Search for the cell housing the specified text and yield its (X, Y) center coordinate. 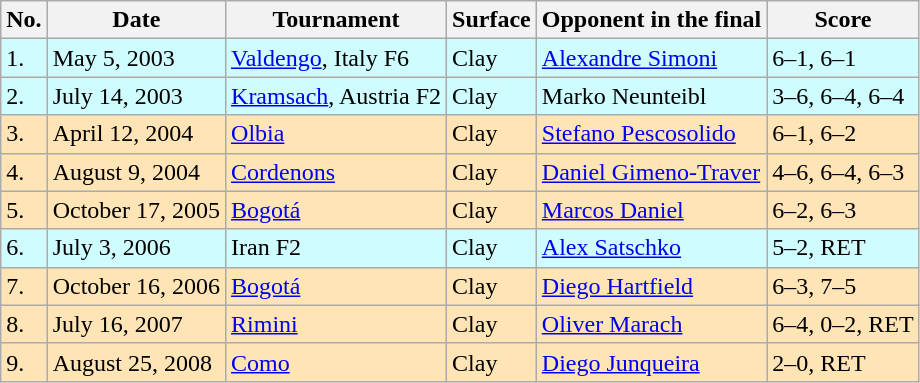
Olbia (336, 134)
6. (24, 248)
October 16, 2006 (136, 286)
Date (136, 20)
Marcos Daniel (651, 210)
Stefano Pescosolido (651, 134)
5. (24, 210)
6–1, 6–2 (843, 134)
Opponent in the final (651, 20)
4–6, 6–4, 6–3 (843, 172)
6–2, 6–3 (843, 210)
August 25, 2008 (136, 362)
2–0, RET (843, 362)
Iran F2 (336, 248)
Oliver Marach (651, 324)
July 16, 2007 (136, 324)
Surface (492, 20)
Rimini (336, 324)
Diego Hartfield (651, 286)
5–2, RET (843, 248)
July 3, 2006 (136, 248)
Alexandre Simoni (651, 58)
Cordenons (336, 172)
May 5, 2003 (136, 58)
6–3, 7–5 (843, 286)
4. (24, 172)
Marko Neunteibl (651, 96)
Diego Junqueira (651, 362)
April 12, 2004 (136, 134)
7. (24, 286)
Tournament (336, 20)
Score (843, 20)
9. (24, 362)
No. (24, 20)
August 9, 2004 (136, 172)
Valdengo, Italy F6 (336, 58)
Como (336, 362)
6–4, 0–2, RET (843, 324)
2. (24, 96)
1. (24, 58)
3. (24, 134)
Kramsach, Austria F2 (336, 96)
Alex Satschko (651, 248)
Daniel Gimeno-Traver (651, 172)
8. (24, 324)
3–6, 6–4, 6–4 (843, 96)
July 14, 2003 (136, 96)
October 17, 2005 (136, 210)
6–1, 6–1 (843, 58)
